Output the (X, Y) coordinate of the center of the cell containing the given text.  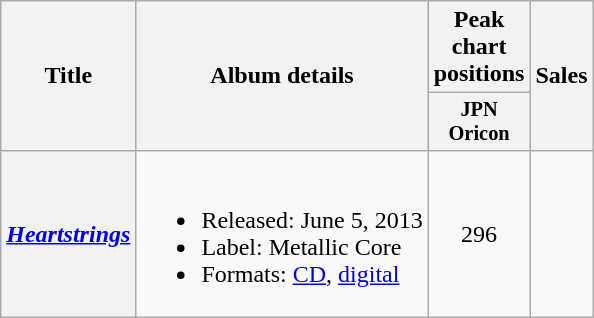
Title (68, 76)
Album details (282, 76)
Sales (562, 76)
Peak chart positions (479, 47)
296 (479, 234)
JPNOricon (479, 122)
Released: June 5, 2013Label: Metallic CoreFormats: CD, digital (282, 234)
Heartstrings (68, 234)
